Scan for the cell matching the given text and deliver its (X, Y) coordinate at center. 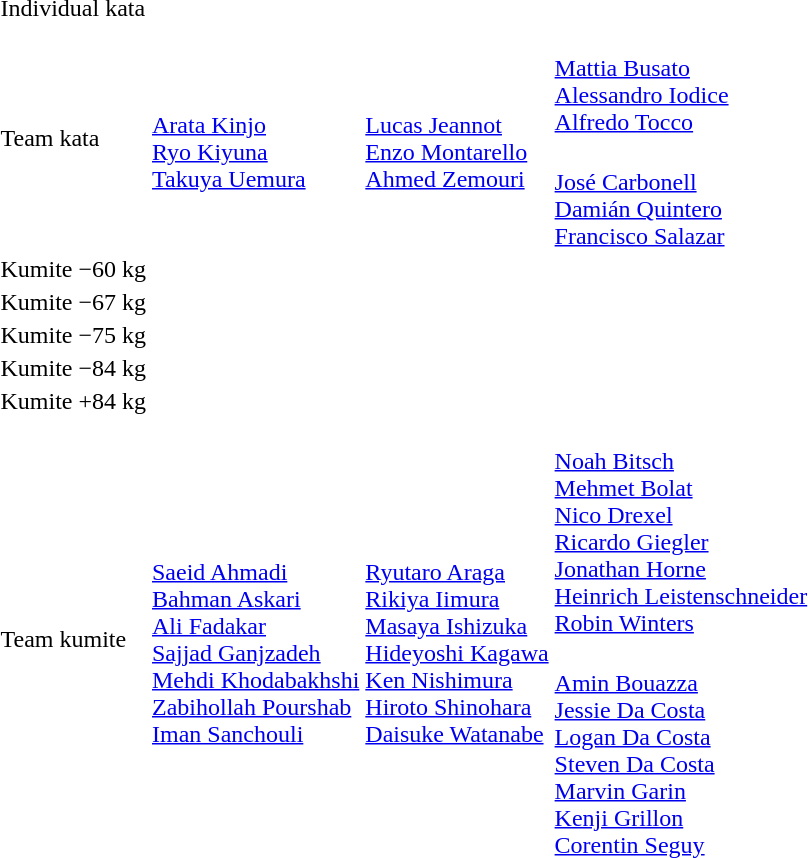
Arata KinjoRyo KiyunaTakuya Uemura (256, 138)
Lucas JeannotEnzo MontarelloAhmed Zemouri (457, 138)
